Extract the (X, Y) coordinate from the center of the cell holding the provided text.  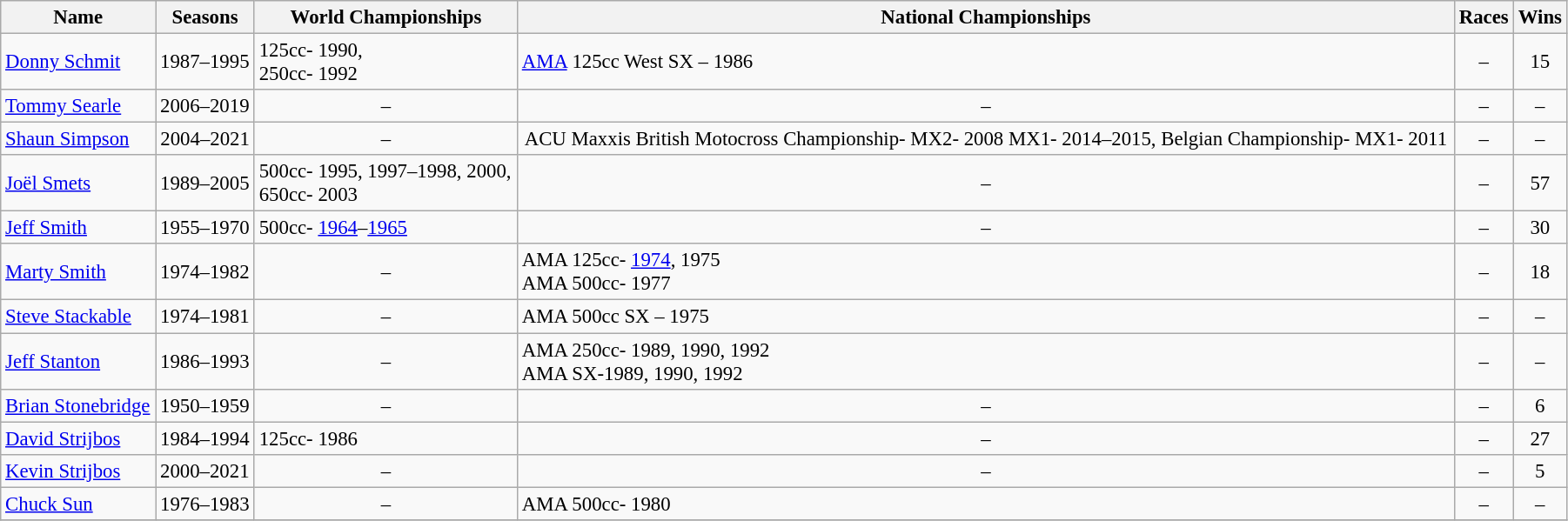
Jeff Stanton (78, 362)
Kevin Strijbos (78, 471)
1955–1970 (205, 228)
125cc- 1990,250cc- 1992 (385, 63)
6 (1540, 405)
World Championships (385, 17)
500cc- 1964–1965 (385, 228)
Marty Smith (78, 271)
1976–1983 (205, 504)
1950–1959 (205, 405)
30 (1540, 228)
2004–2021 (205, 139)
Seasons (205, 17)
Shaun Simpson (78, 139)
5 (1540, 471)
500cc- 1995, 1997–1998, 2000,650cc- 2003 (385, 183)
Steve Stackable (78, 317)
Races (1484, 17)
57 (1540, 183)
15 (1540, 63)
ACU Maxxis British Motocross Championship- MX2- 2008 MX1- 2014–2015, Belgian Championship- MX1- 2011 (985, 139)
2006–2019 (205, 106)
AMA 125cc- 1974, 1975AMA 500cc- 1977 (985, 271)
AMA 500cc- 1980 (985, 504)
Brian Stonebridge (78, 405)
Chuck Sun (78, 504)
1986–1993 (205, 362)
Tommy Searle (78, 106)
AMA 250cc- 1989, 1990, 1992AMA SX-1989, 1990, 1992 (985, 362)
2000–2021 (205, 471)
Jeff Smith (78, 228)
Donny Schmit (78, 63)
125cc- 1986 (385, 438)
1974–1982 (205, 271)
David Strijbos (78, 438)
27 (1540, 438)
AMA 500cc SX – 1975 (985, 317)
Wins (1540, 17)
1987–1995 (205, 63)
AMA 125cc West SX – 1986 (985, 63)
National Championships (985, 17)
18 (1540, 271)
1989–2005 (205, 183)
Joël Smets (78, 183)
Name (78, 17)
1984–1994 (205, 438)
1974–1981 (205, 317)
